Capture the cell that displays the provided text and extract its (X, Y) central coordinate. 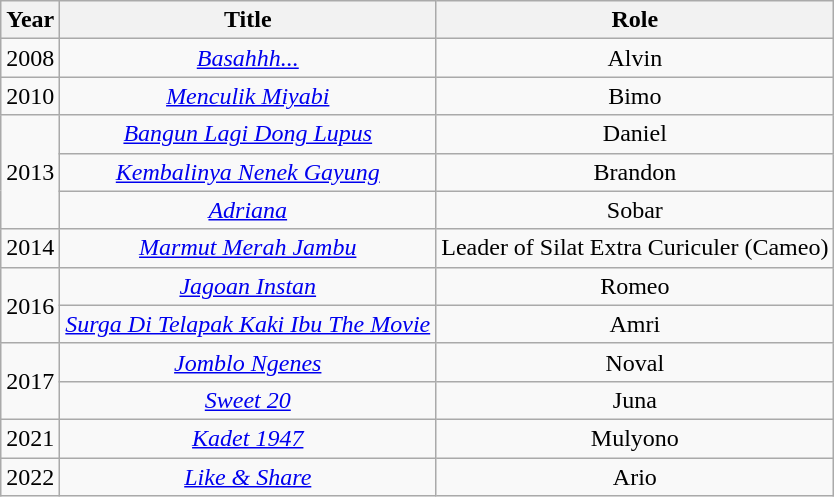
Marmut Merah Jambu (248, 248)
2022 (30, 477)
Ario (635, 477)
Menculik Miyabi (248, 96)
Mulyono (635, 438)
2008 (30, 58)
Jomblo Ngenes (248, 362)
2013 (30, 172)
Like & Share (248, 477)
Adriana (248, 210)
Year (30, 20)
Jagoan Instan (248, 286)
Romeo (635, 286)
2014 (30, 248)
Leader of Silat Extra Curiculer (Cameo) (635, 248)
Brandon (635, 172)
Sobar (635, 210)
Bimo (635, 96)
2021 (30, 438)
Role (635, 20)
Noval (635, 362)
Daniel (635, 134)
Surga Di Telapak Kaki Ibu The Movie (248, 324)
Bangun Lagi Dong Lupus (248, 134)
Kadet 1947 (248, 438)
Alvin (635, 58)
Juna (635, 400)
Basahhh... (248, 58)
2017 (30, 381)
Title (248, 20)
2010 (30, 96)
Sweet 20 (248, 400)
2016 (30, 305)
Kembalinya Nenek Gayung (248, 172)
Amri (635, 324)
